Provide the (x, y) coordinate of the cell's center where the given text is located.  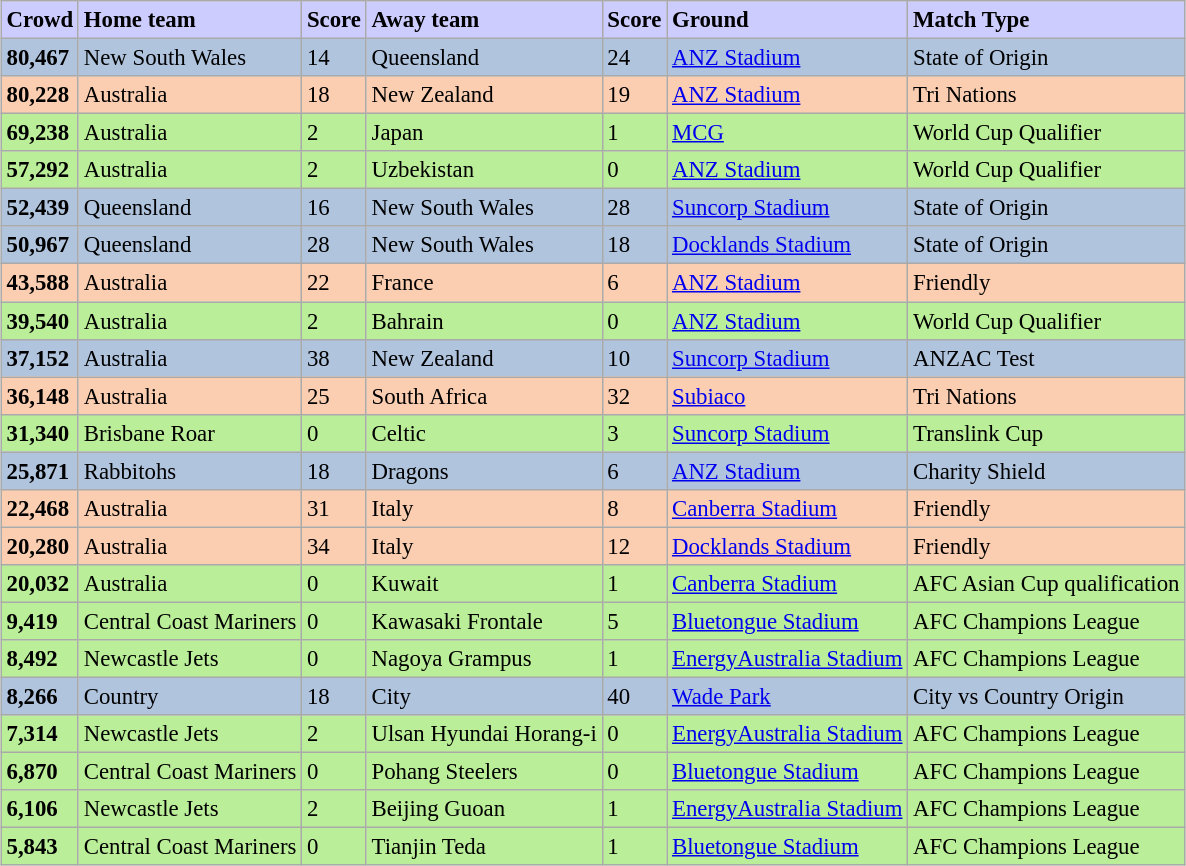
Pohang Steelers (484, 772)
Kawasaki Frontale (484, 621)
32 (634, 396)
25 (334, 396)
8,492 (40, 659)
Dragons (484, 471)
Beijing Guoan (484, 809)
20,032 (40, 584)
80,228 (40, 95)
MCG (788, 133)
8 (634, 509)
38 (334, 358)
20,280 (40, 546)
31 (334, 509)
Brisbane Roar (190, 433)
Uzbekistan (484, 170)
Kuwait (484, 584)
34 (334, 546)
Japan (484, 133)
43,588 (40, 283)
52,439 (40, 208)
10 (634, 358)
Match Type (1046, 20)
16 (334, 208)
22,468 (40, 509)
36,148 (40, 396)
Translink Cup (1046, 433)
AFC Asian Cup qualification (1046, 584)
City (484, 697)
24 (634, 58)
39,540 (40, 321)
12 (634, 546)
Subiaco (788, 396)
Away team (484, 20)
19 (634, 95)
8,266 (40, 697)
5 (634, 621)
Country (190, 697)
Charity Shield (1046, 471)
5,843 (40, 847)
57,292 (40, 170)
Bahrain (484, 321)
6,870 (40, 772)
South Africa (484, 396)
7,314 (40, 734)
Tianjin Teda (484, 847)
Celtic (484, 433)
69,238 (40, 133)
Nagoya Grampus (484, 659)
Wade Park (788, 697)
Ground (788, 20)
City vs Country Origin (1046, 697)
France (484, 283)
22 (334, 283)
9,419 (40, 621)
14 (334, 58)
6,106 (40, 809)
37,152 (40, 358)
40 (634, 697)
ANZAC Test (1046, 358)
50,967 (40, 245)
25,871 (40, 471)
3 (634, 433)
Home team (190, 20)
31,340 (40, 433)
Rabbitohs (190, 471)
Crowd (40, 20)
Ulsan Hyundai Horang-i (484, 734)
80,467 (40, 58)
